Return (x, y) of the center of cell containing provided text 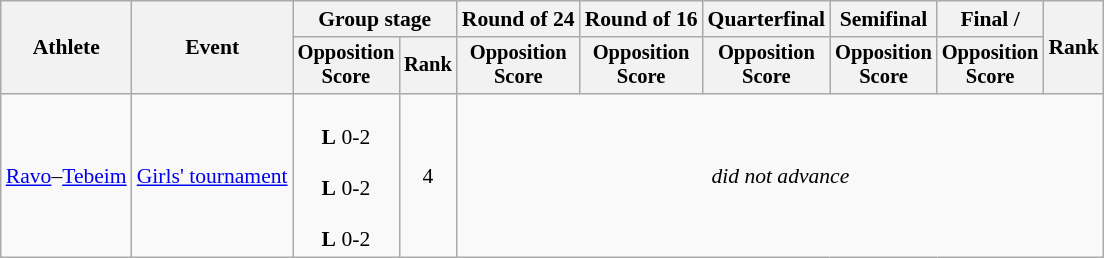
Final / (990, 19)
Quarterfinal (767, 19)
did not advance (780, 176)
Ravo–Tebeim (66, 176)
L 0-2L 0-2L 0-2 (346, 176)
Round of 24 (518, 19)
Semifinal (884, 19)
Girls' tournament (212, 176)
Round of 16 (642, 19)
4 (428, 176)
Event (212, 48)
Group stage (375, 19)
Athlete (66, 48)
